Detect which cell encompasses the target text, then output its [X, Y] center coordinate. 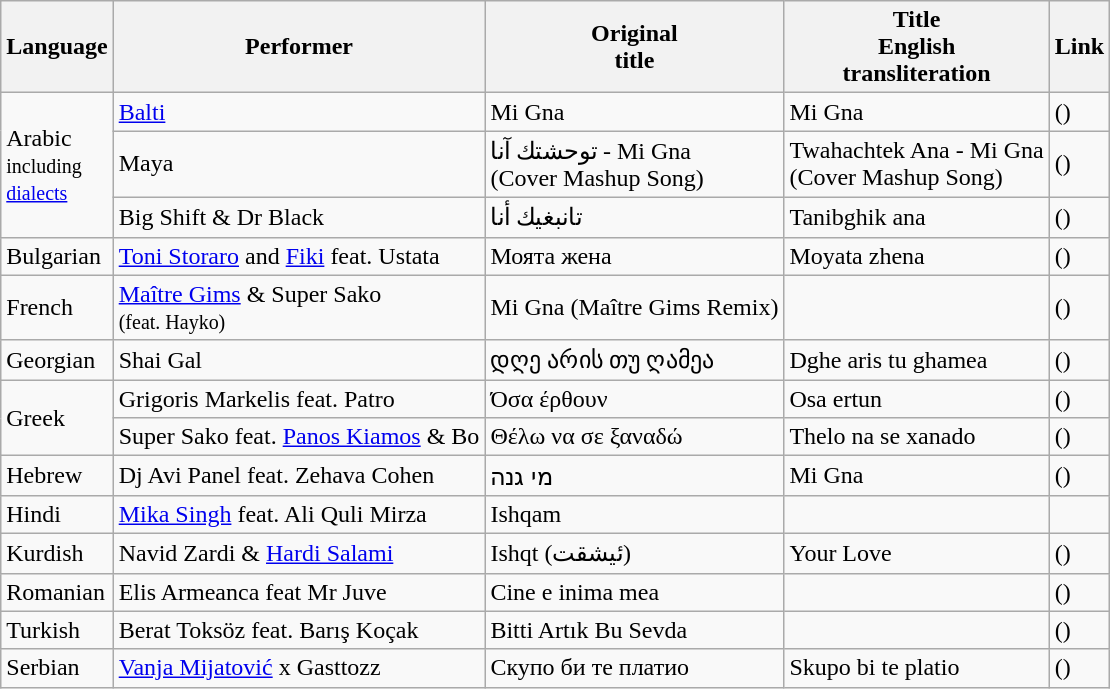
Title English transliteration [916, 47]
დღე არის თუ ღამეა [634, 360]
Hindi [57, 514]
توحشتك آنا - Mi Gna (Cover Mashup Song) [634, 164]
Super Sako feat. Panos Kiamos & Bo [299, 437]
Dghe aris tu ghamea [916, 360]
Bitti Artık Bu Sevda [634, 630]
Toni Storaro and Fiki feat. Ustata [299, 256]
Elis Armeanca feat Mr Juve [299, 592]
Osa ertun [916, 399]
Romanian [57, 592]
Navid Zardi & Hardi Salami [299, 553]
Your Love [916, 553]
Maître Gims & Super Sako(feat. Hayko) [299, 308]
Original title [634, 47]
Скупо би те платио [634, 668]
Greek [57, 418]
French [57, 308]
Twahachtek Ana - Mi Gna (Cover Mashup Song) [916, 164]
تانبغيك أنا [634, 217]
Balti [299, 112]
Dj Avi Panel feat. Zehava Cohen [299, 476]
Language [57, 47]
Mika Singh feat. Ali Quli Mirza [299, 514]
Berat Toksöz feat. Barış Koçak [299, 630]
Performer [299, 47]
Mi Gna (Maître Gims Remix) [634, 308]
Θέλω να σε ξαναδώ [634, 437]
Grigoris Markelis feat. Patro [299, 399]
Shai Gal [299, 360]
Link [1079, 47]
Serbian [57, 668]
Bulgarian [57, 256]
Cine e inima mea [634, 592]
Maya [299, 164]
Όσα έρθουν [634, 399]
Tanibghik ana [916, 217]
Ishqam [634, 514]
Thelo na se xanado [916, 437]
Hebrew [57, 476]
Ishqt (ئيشقت) [634, 553]
Georgian [57, 360]
Turkish [57, 630]
Skupo bi te platio [916, 668]
Моята жена [634, 256]
Arabic includingdialects [57, 165]
מי גנה [634, 476]
Kurdish [57, 553]
Moyata zhena [916, 256]
Vanja Mijatović x Gasttozz [299, 668]
Big Shift & Dr Black [299, 217]
